Detect which cell encompasses the target text, then output its (X, Y) center coordinate. 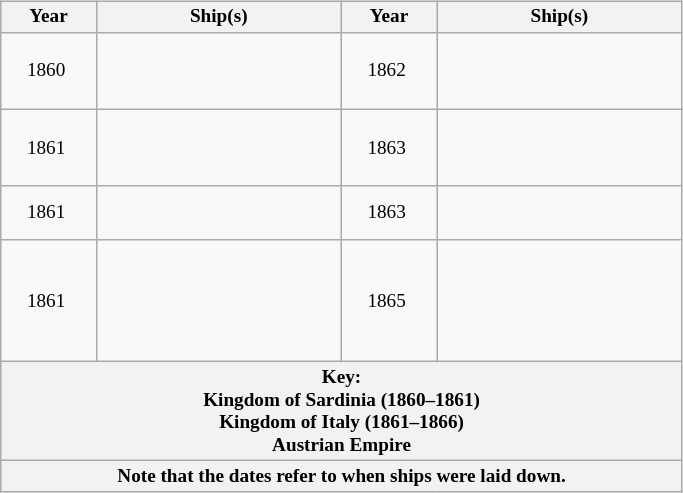
1865 (390, 301)
Note that the dates refer to when ships were laid down. (342, 477)
Key: Kingdom of Sardinia (1860–1861) Kingdom of Italy (1861–1866) Austrian Empire (342, 412)
1862 (390, 72)
1860 (48, 72)
